Return the [X, Y] coordinate for the center point of the cell that contains the specified text.  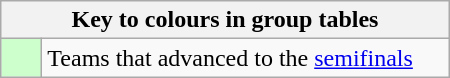
Teams that advanced to the semifinals [246, 58]
Key to colours in group tables [225, 20]
